Pinpoint the cell where the given text exists, returning its (X, Y) midpoint coordinate. 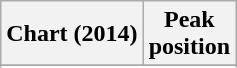
Chart (2014) (72, 34)
Peakposition (189, 34)
